Find where the given text appears and provide that cell's center as [X, Y] coordinate. 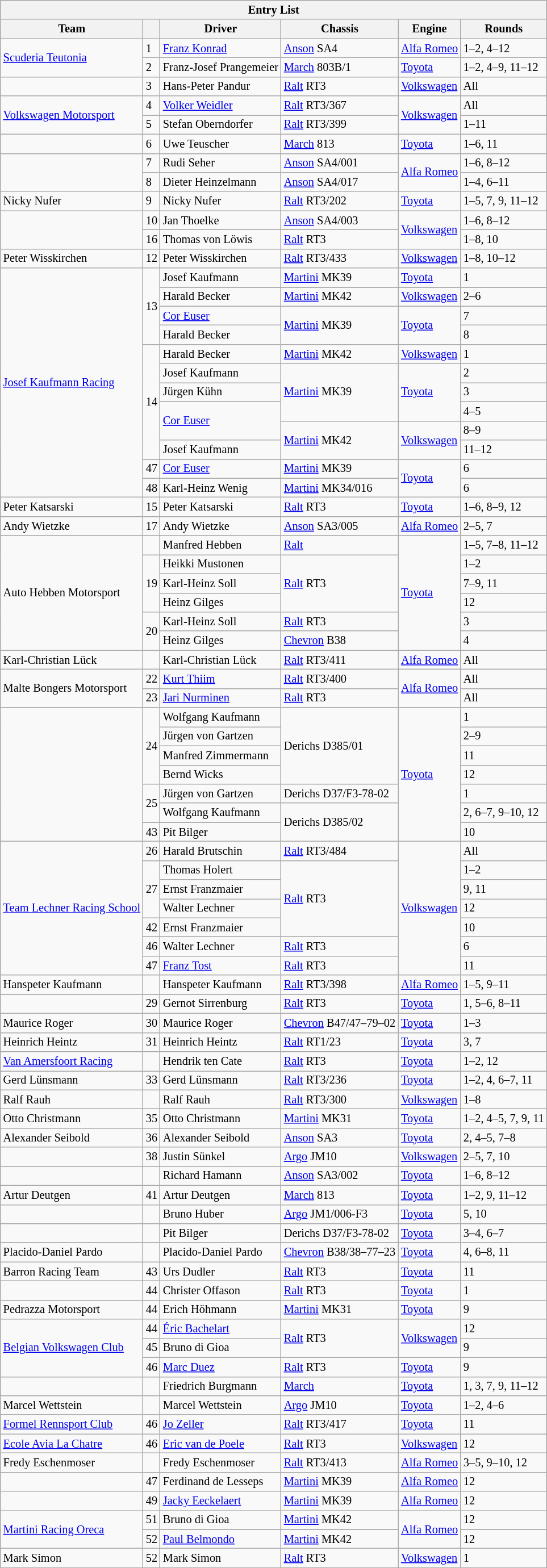
Ralt RT3/202 [340, 201]
Urs Dudler [220, 1272]
5 [152, 124]
3, 7 [504, 1042]
Anson SA4/017 [340, 182]
2, 6–7, 9–10, 12 [504, 813]
Ralt [340, 545]
1–2, 4–6 [504, 1405]
22 [152, 679]
1–8 [504, 1099]
Eric van de Poele [220, 1444]
Hans-Peter Pandur [220, 86]
4–5 [504, 411]
Ralt RT3/433 [340, 258]
Jan Thoelke [220, 220]
Marc Duez [220, 1367]
2–6 [504, 296]
41 [152, 1195]
14 [152, 402]
Anson SA3/005 [340, 526]
Barron Racing Team [72, 1272]
1–5, 9–11 [504, 985]
Driver [220, 29]
Argo JM1/006-F3 [340, 1214]
1–8, 10–12 [504, 258]
Anson SA3/002 [340, 1176]
1–6, 11 [504, 144]
2–5, 7, 10 [504, 1157]
Ralt RT3/411 [340, 660]
Josef Kaufmann Racing [72, 383]
20 [152, 630]
Anson SA4 [340, 48]
31 [152, 1042]
Ferdinand de Lesseps [220, 1482]
Richard Hamann [220, 1176]
Kurt Thiim [220, 679]
Friedrich Burgmann [220, 1386]
1, 3, 7, 9, 11–12 [504, 1386]
Chevron B38/38–77–23 [340, 1252]
1–6, 8–9, 12 [504, 507]
Jürgen Kühn [220, 392]
1, 5–6, 8–11 [504, 1003]
11–12 [504, 449]
Heikki Mustonen [220, 564]
Martini MK34/016 [340, 488]
Scuderia Teutonia [72, 58]
Harald Brutschin [220, 851]
Ralt RT3/417 [340, 1424]
Ralt RT3/400 [340, 679]
1–2, 4–5, 7, 9, 11 [504, 1118]
4, 6–8, 11 [504, 1252]
March [340, 1386]
Bernd Wicks [220, 775]
Justin Sünkel [220, 1157]
Anson SA3 [340, 1138]
Engine [429, 29]
1–4, 6–11 [504, 182]
38 [152, 1157]
9, 11 [504, 889]
Erich Höhmann [220, 1310]
1–2, 4, 6–7, 11 [504, 1080]
30 [152, 1023]
Franz-Josef Prangemeier [220, 67]
Chassis [340, 29]
Jo Zeller [220, 1424]
23 [152, 698]
Christer Offason [220, 1290]
49 [152, 1501]
Ralt RT3/398 [340, 985]
Malte Bongers Motorsport [72, 688]
1–2, 9, 11–12 [504, 1195]
Stefan Oberndorfer [220, 124]
March 803B/1 [340, 67]
19 [152, 583]
Jacky Eeckelaert [220, 1501]
Franz Tost [220, 965]
45 [152, 1348]
Bruno Huber [220, 1214]
29 [152, 1003]
Auto Hebben Motorsport [72, 593]
Ralt RT3/236 [340, 1080]
1–8, 10 [504, 239]
7–9, 11 [504, 583]
Ralt RT3/367 [340, 106]
Ralt RT3/413 [340, 1462]
Uwe Teuscher [220, 144]
Team Lechner Racing School [72, 908]
Anson SA4/001 [340, 163]
1–5, 7–8, 11–12 [504, 545]
8–9 [504, 430]
51 [152, 1520]
25 [152, 803]
Thomas von Löwis [220, 239]
1–2, 4–12 [504, 48]
Ralt RT3/300 [340, 1099]
Pedrazza Motorsport [72, 1310]
Ralt RT1/23 [340, 1042]
1–2, 12 [504, 1061]
Ecole Avia La Chatre [72, 1444]
Volkswagen Motorsport [72, 115]
Formel Rennsport Club [72, 1424]
Anson SA4/003 [340, 220]
16 [152, 239]
Ralt RT3/484 [340, 851]
Chevron B47/47–79–02 [340, 1023]
Rounds [504, 29]
2–9 [504, 736]
17 [152, 526]
27 [152, 889]
13 [152, 307]
Entry List [274, 10]
1–11 [504, 124]
Volker Weidler [220, 106]
Chevron B38 [340, 641]
35 [152, 1118]
26 [152, 851]
Martini Racing Oreca [72, 1529]
15 [152, 507]
Paul Belmondo [220, 1539]
Belgian Volkswagen Club [72, 1348]
42 [152, 927]
24 [152, 746]
2, 4–5, 7–8 [504, 1138]
36 [152, 1138]
1–2, 4–9, 11–12 [504, 67]
Derichs D385/01 [340, 746]
Van Amersfoort Racing [72, 1061]
Gernot Sirrenburg [220, 1003]
Manfred Hebben [220, 545]
5, 10 [504, 1214]
Team [72, 29]
Éric Bachelart [220, 1329]
2–5, 7 [504, 526]
Franz Konrad [220, 48]
Rudi Seher [220, 163]
33 [152, 1080]
Manfred Zimmermann [220, 755]
Dieter Heinzelmann [220, 182]
Hendrik ten Cate [220, 1061]
3–4, 6–7 [504, 1233]
Ralt RT3/399 [340, 124]
3–5, 9–10, 12 [504, 1462]
Jari Nurminen [220, 698]
Derichs D385/02 [340, 822]
Thomas Holert [220, 870]
48 [152, 488]
Karl-Heinz Wenig [220, 488]
1–3 [504, 1023]
1–5, 7, 9, 11–12 [504, 201]
